Locate the cell with the specified text and output its [x, y] center coordinate. 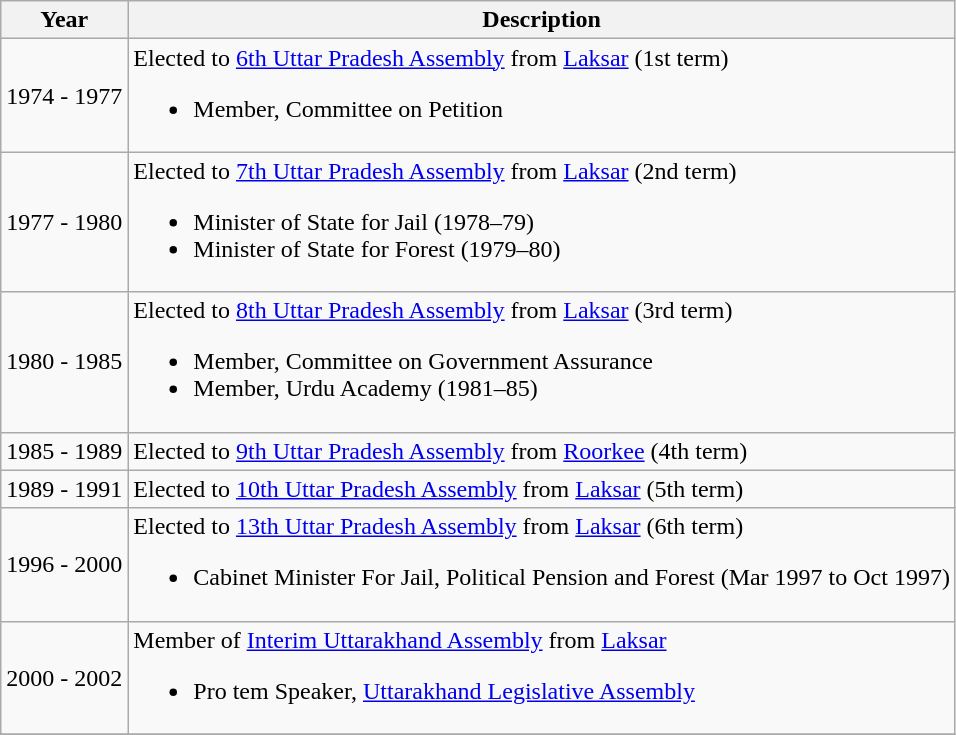
Elected to 6th Uttar Pradesh Assembly from Laksar (1st term)Member, Committee on Petition [542, 96]
Year [64, 20]
1985 - 1989 [64, 451]
Elected to 7th Uttar Pradesh Assembly from Laksar (2nd term)Minister of State for Jail (1978–79)Minister of State for Forest (1979–80) [542, 222]
Elected to 13th Uttar Pradesh Assembly from Laksar (6th term)Cabinet Minister For Jail, Political Pension and Forest (Mar 1997 to Oct 1997) [542, 564]
Elected to 10th Uttar Pradesh Assembly from Laksar (5th term) [542, 489]
Elected to 8th Uttar Pradesh Assembly from Laksar (3rd term)Member, Committee on Government AssuranceMember, Urdu Academy (1981–85) [542, 362]
Description [542, 20]
Member of Interim Uttarakhand Assembly from LaksarPro tem Speaker, Uttarakhand Legislative Assembly [542, 678]
Elected to 9th Uttar Pradesh Assembly from Roorkee (4th term) [542, 451]
1977 - 1980 [64, 222]
1980 - 1985 [64, 362]
1996 - 2000 [64, 564]
1989 - 1991 [64, 489]
1974 - 1977 [64, 96]
2000 - 2002 [64, 678]
